Extract the (X, Y) coordinate from the center of the cell holding the provided text.  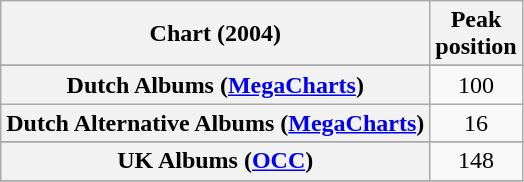
148 (476, 161)
16 (476, 123)
Dutch Alternative Albums (MegaCharts) (216, 123)
Peakposition (476, 34)
UK Albums (OCC) (216, 161)
Chart (2004) (216, 34)
100 (476, 85)
Dutch Albums (MegaCharts) (216, 85)
